For the text-containing cell, return its midpoint in [X, Y] coordinate format. 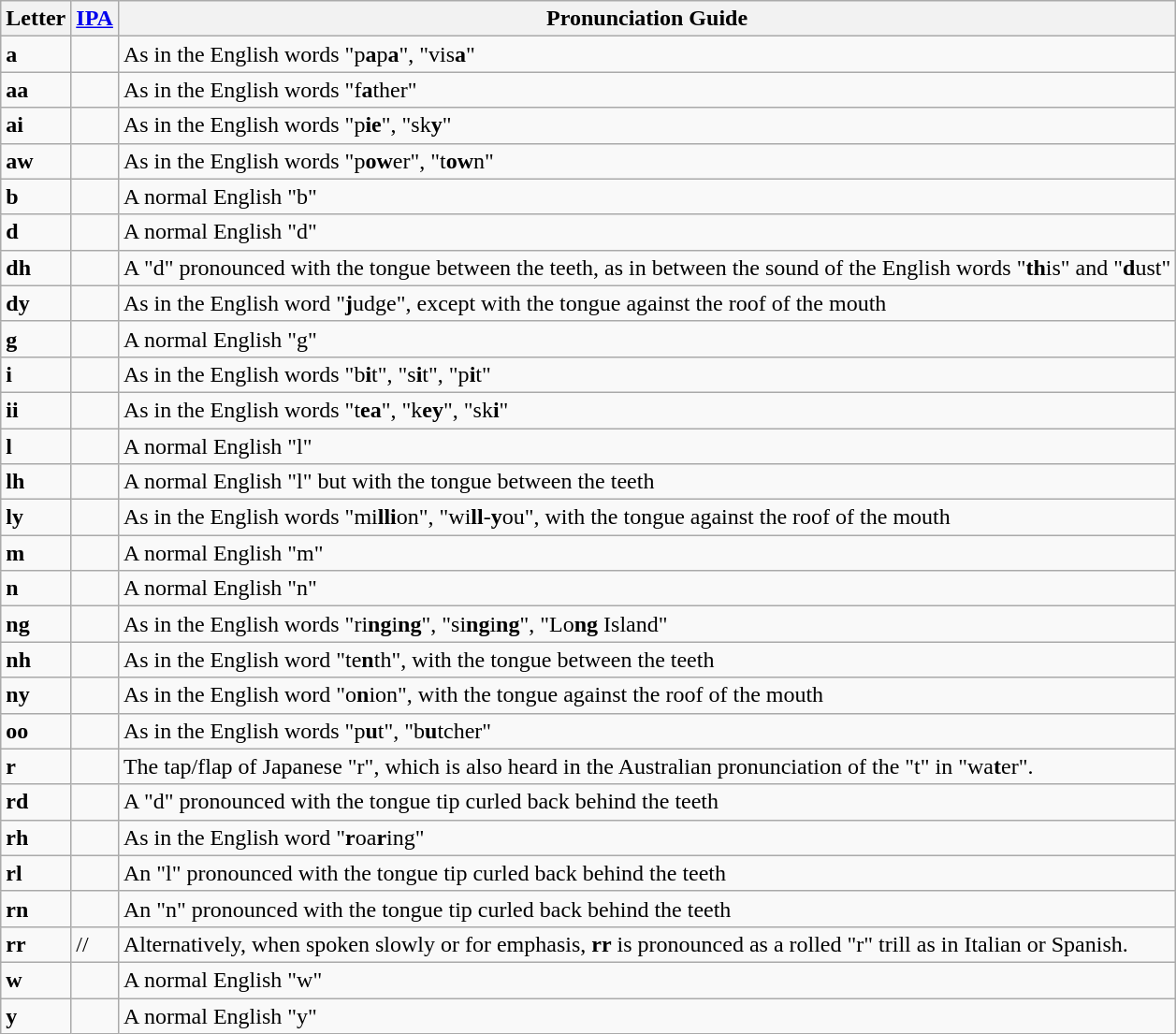
As in the English word "onion", with the tongue against the roof of the mouth [646, 695]
rl [36, 873]
ai [36, 125]
An "l" pronounced with the tongue tip curled back behind the teeth [646, 873]
ng [36, 624]
dh [36, 268]
A normal English "d" [646, 232]
b [36, 197]
y [36, 1015]
l [36, 446]
As in the English words "father" [646, 90]
A "d" pronounced with the tongue between the teeth, as in between the sound of the English words "this" and "dust" [646, 268]
// [95, 944]
As in the English words "tea", "key", "ski" [646, 410]
rh [36, 837]
dy [36, 303]
lh [36, 482]
ii [36, 410]
A normal English "n" [646, 589]
i [36, 374]
As in the English word "judge", except with the tongue against the roof of the mouth [646, 303]
As in the English words "bit", "sit", "pit" [646, 374]
Pronunciation Guide [646, 19]
m [36, 553]
IPA [95, 19]
As in the English words "pie", "sky" [646, 125]
As in the English words "power", "town" [646, 161]
A normal English "l" but with the tongue between the teeth [646, 482]
The tap/flap of Japanese "r", which is also heard in the Australian pronunciation of the "t" in "water". [646, 766]
Alternatively, when spoken slowly or for emphasis, rr is pronounced as a rolled "r" trill as in Italian or Spanish. [646, 944]
d [36, 232]
rd [36, 802]
Letter [36, 19]
w [36, 980]
As in the English word "tenth", with the tongue between the teeth [646, 660]
aa [36, 90]
A normal English "m" [646, 553]
As in the English words "million", "will-you", with the tongue against the roof of the mouth [646, 517]
As in the English words "ringing", "singing", "Long Island" [646, 624]
An "n" pronounced with the tongue tip curled back behind the teeth [646, 909]
rr [36, 944]
A normal English "b" [646, 197]
A normal English "w" [646, 980]
nh [36, 660]
oo [36, 731]
As in the English words "papa", "visa" [646, 54]
g [36, 339]
a [36, 54]
ny [36, 695]
rn [36, 909]
A normal English "y" [646, 1015]
aw [36, 161]
r [36, 766]
A normal English "l" [646, 446]
ly [36, 517]
A normal English "g" [646, 339]
n [36, 589]
As in the English words "put", "butcher" [646, 731]
As in the English word "roaring" [646, 837]
A "d" pronounced with the tongue tip curled back behind the teeth [646, 802]
